Detect which cell encompasses the target text, then output its (X, Y) center coordinate. 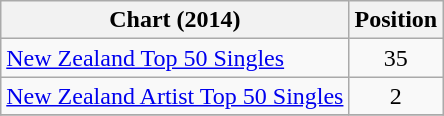
Position (396, 20)
New Zealand Artist Top 50 Singles (175, 96)
New Zealand Top 50 Singles (175, 58)
35 (396, 58)
Chart (2014) (175, 20)
2 (396, 96)
